Output the [x, y] coordinate of the center of the cell containing the given text.  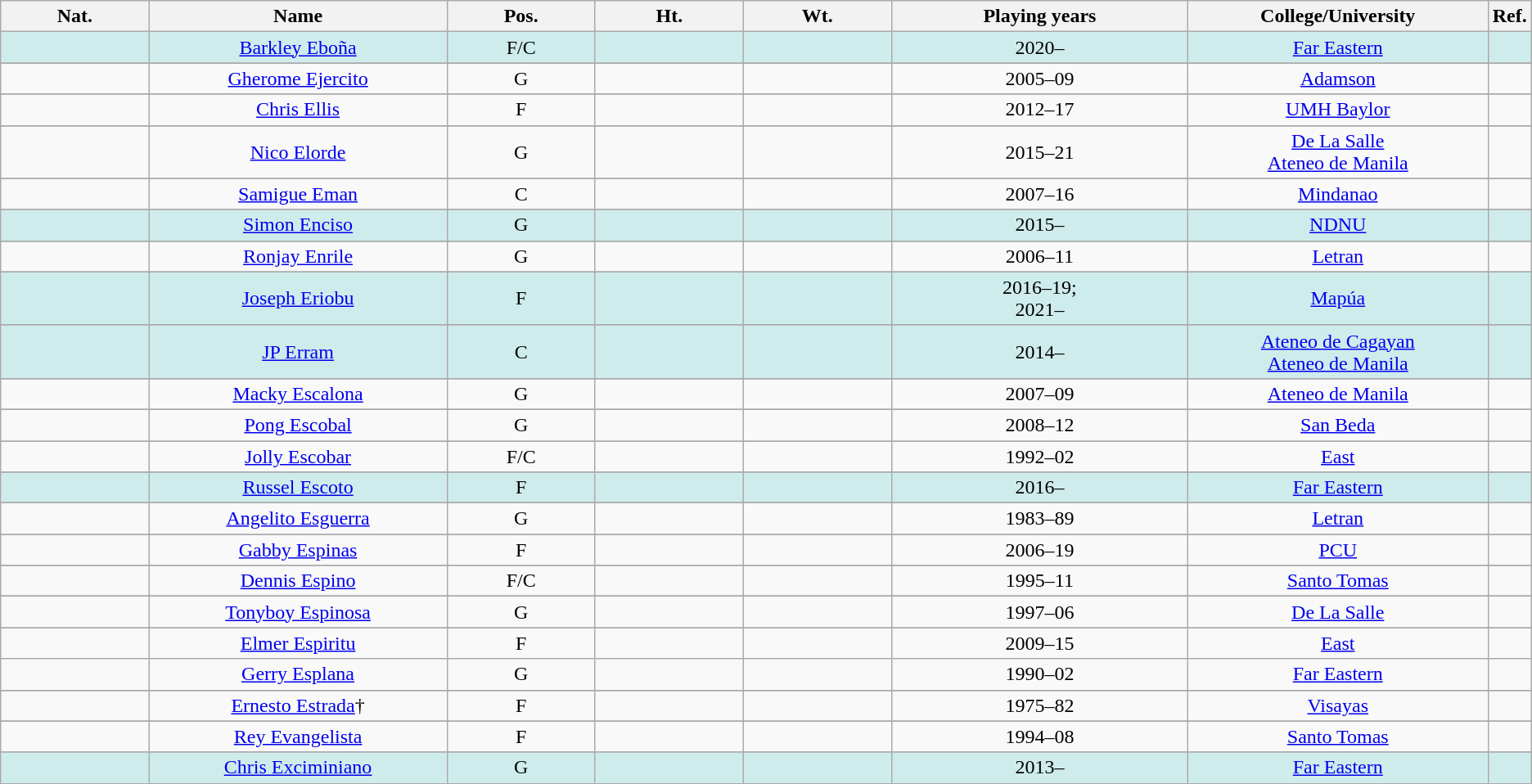
1990–02 [1039, 674]
1992–02 [1039, 456]
2016– [1039, 488]
Nat. [75, 16]
2007–09 [1039, 394]
San Beda [1337, 425]
2012–17 [1039, 110]
Ht. [669, 16]
1975–82 [1039, 705]
2009–15 [1039, 643]
Samigue Eman [298, 194]
De La Salle [1337, 612]
Tonyboy Espinosa [298, 612]
NDNU [1337, 225]
Dennis Espino [298, 581]
2014– [1039, 352]
Ronjay Enrile [298, 256]
2013– [1039, 768]
Mindanao [1337, 194]
Pos. [520, 16]
1994–08 [1039, 737]
1997–06 [1039, 612]
2020– [1039, 47]
Rey Evangelista [298, 737]
Chris Ellis [298, 110]
Macky Escalona [298, 394]
2006–11 [1039, 256]
PCU [1337, 550]
2015– [1039, 225]
Simon Enciso [298, 225]
Angelito Esguerra [298, 519]
Adamson [1337, 79]
Wt. [817, 16]
Chris Exciminiano [298, 768]
De La SalleAteneo de Manila [1337, 152]
Mapúa [1337, 298]
Gabby Espinas [298, 550]
Ateneo de CagayanAteneo de Manila [1337, 352]
Pong Escobal [298, 425]
1995–11 [1039, 581]
Gerry Esplana [298, 674]
2005–09 [1039, 79]
College/University [1337, 16]
2006–19 [1039, 550]
Gherome Ejercito [298, 79]
Ateneo de Manila [1337, 394]
2016–19;2021– [1039, 298]
Russel Escoto [298, 488]
Ernesto Estrada† [298, 705]
2008–12 [1039, 425]
JP Erram [298, 352]
Jolly Escobar [298, 456]
Visayas [1337, 705]
2007–16 [1039, 194]
Nico Elorde [298, 152]
Name [298, 16]
Barkley Eboña [298, 47]
1983–89 [1039, 519]
Joseph Eriobu [298, 298]
Playing years [1039, 16]
UMH Baylor [1337, 110]
Elmer Espiritu [298, 643]
2015–21 [1039, 152]
Ref. [1509, 16]
